Scan for the cell matching the given text and deliver its [X, Y] coordinate at center. 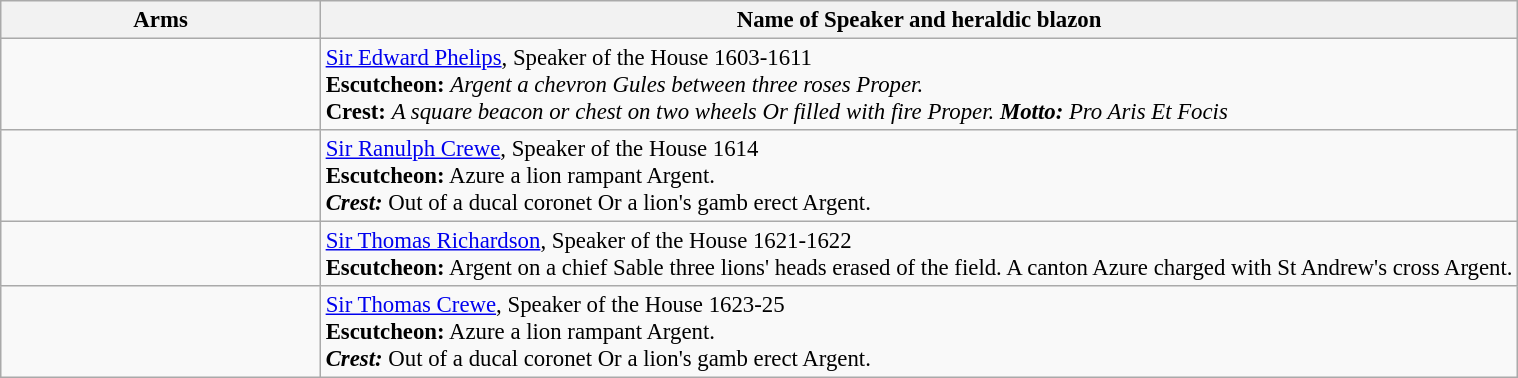
Arms [161, 20]
Sir Ranulph Crewe, Speaker of the House 1614Escutcheon: Azure a lion rampant Argent. Crest: Out of a ducal coronet Or a lion's gamb erect Argent. [918, 176]
Name of Speaker and heraldic blazon [918, 20]
Sir Thomas Crewe, Speaker of the House 1623-25Escutcheon: Azure a lion rampant Argent. Crest: Out of a ducal coronet Or a lion's gamb erect Argent. [918, 332]
